Capture the cell that displays the provided text and extract its (X, Y) central coordinate. 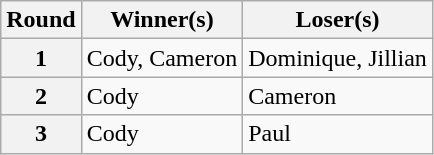
Paul (338, 134)
Round (41, 20)
Dominique, Jillian (338, 58)
3 (41, 134)
1 (41, 58)
Cameron (338, 96)
Loser(s) (338, 20)
Cody, Cameron (162, 58)
Winner(s) (162, 20)
2 (41, 96)
